From the cell containing the given text, extract its center point as (x, y) coordinate. 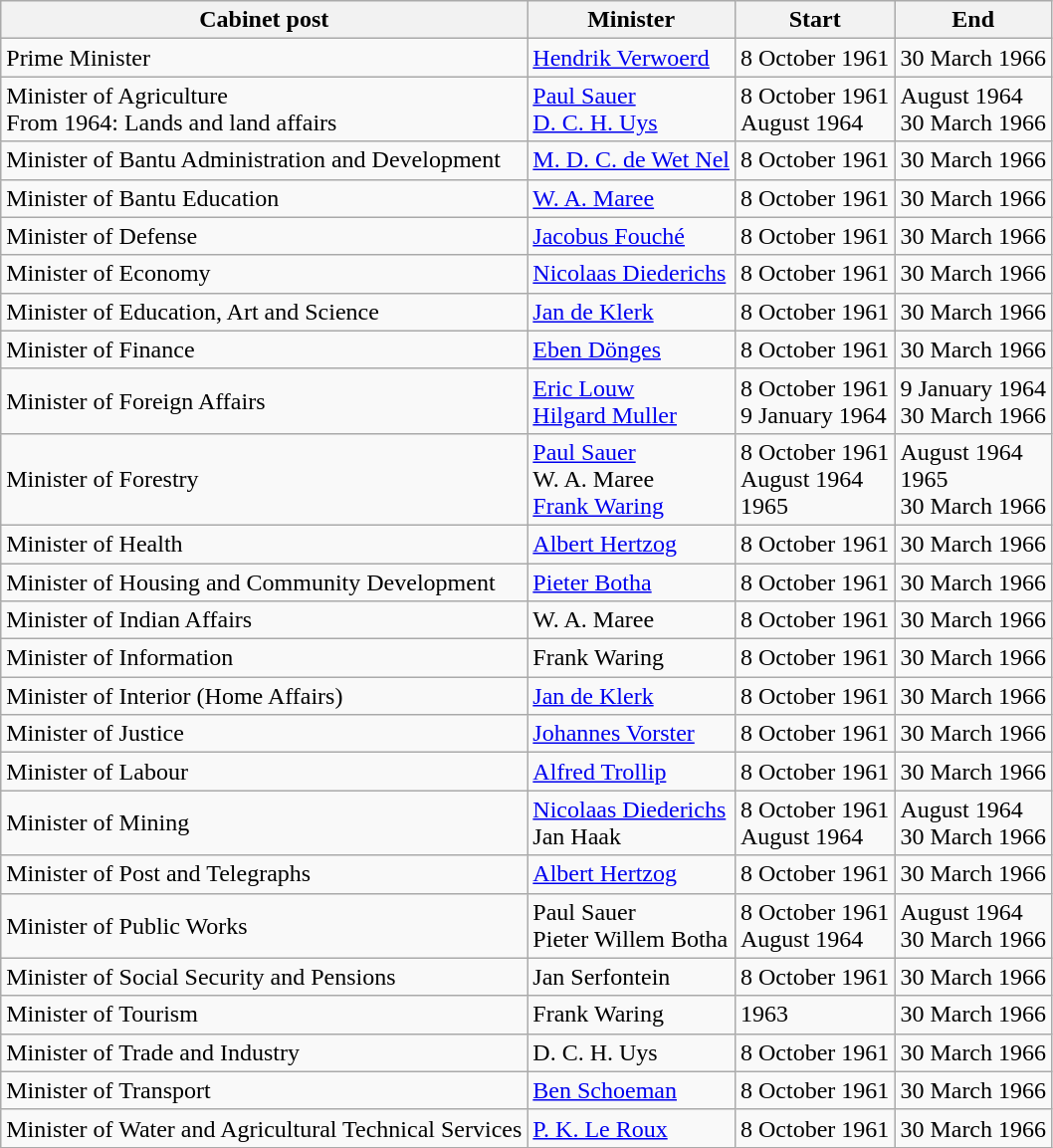
End (973, 20)
Minister of Transport (265, 1090)
Ben Schoeman (631, 1090)
Minister of Forestry (265, 479)
Pieter Botha (631, 582)
Minister of Education, Art and Science (265, 312)
9 January 196430 March 1966 (973, 400)
Nicolaas Diederichs (631, 274)
Minister of Mining (265, 822)
Minister of Interior (Home Affairs) (265, 696)
Minister (631, 20)
Minister of Finance (265, 349)
Jan Serfontein (631, 977)
Minister of AgricultureFrom 1964: Lands and land affairs (265, 110)
Jacobus Fouché (631, 236)
Minister of Foreign Affairs (265, 400)
Hendrik Verwoerd (631, 58)
Nicolaas DiederichsJan Haak (631, 822)
Paul SauerW. A. MareeFrank Waring (631, 479)
Minister of Water and Agricultural Technical Services (265, 1128)
Minister of Social Security and Pensions (265, 977)
Minister of Economy (265, 274)
Minister of Defense (265, 236)
Paul SauerPieter Willem Botha (631, 926)
Start (814, 20)
Minister of Bantu Administration and Development (265, 160)
Minister of Tourism (265, 1015)
Minister of Post and Telegraphs (265, 874)
1963 (814, 1015)
Paul SauerD. C. H. Uys (631, 110)
8 October 1961August 19641965 (814, 479)
Alfred Trollip (631, 772)
M. D. C. de Wet Nel (631, 160)
Eric LouwHilgard Muller (631, 400)
Minister of Labour (265, 772)
Minister of Justice (265, 734)
Minister of Health (265, 544)
Johannes Vorster (631, 734)
P. K. Le Roux (631, 1128)
Minister of Public Works (265, 926)
August 1964196530 March 1966 (973, 479)
Minister of Information (265, 658)
Minister of Housing and Community Development (265, 582)
Minister of Trade and Industry (265, 1052)
Prime Minister (265, 58)
D. C. H. Uys (631, 1052)
Minister of Bantu Education (265, 198)
Minister of Indian Affairs (265, 620)
8 October 19619 January 1964 (814, 400)
Eben Dönges (631, 349)
Cabinet post (265, 20)
